Identify which cell holds the provided text, then report its (X, Y) central coordinate. 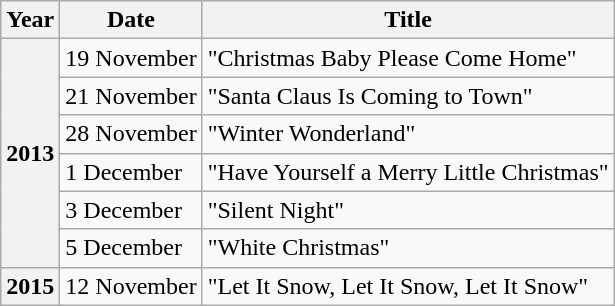
21 November (131, 96)
Date (131, 20)
"White Christmas" (408, 248)
12 November (131, 286)
Title (408, 20)
19 November (131, 58)
"Silent Night" (408, 210)
5 December (131, 248)
"Let It Snow, Let It Snow, Let It Snow" (408, 286)
"Have Yourself a Merry Little Christmas" (408, 172)
"Winter Wonderland" (408, 134)
Year (30, 20)
"Christmas Baby Please Come Home" (408, 58)
1 December (131, 172)
3 December (131, 210)
"Santa Claus Is Coming to Town" (408, 96)
2015 (30, 286)
2013 (30, 153)
28 November (131, 134)
